Capture the cell that displays the provided text and extract its (x, y) central coordinate. 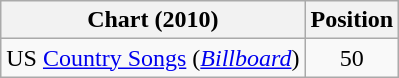
50 (352, 58)
US Country Songs (Billboard) (153, 58)
Chart (2010) (153, 20)
Position (352, 20)
